Extract the [x, y] coordinate from the center of the cell holding the provided text.  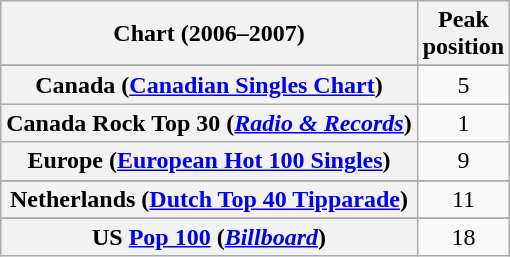
9 [463, 161]
Europe (European Hot 100 Singles) [209, 161]
Canada Rock Top 30 (Radio & Records) [209, 123]
11 [463, 199]
Chart (2006–2007) [209, 34]
US Pop 100 (Billboard) [209, 237]
1 [463, 123]
Peakposition [463, 34]
5 [463, 85]
Netherlands (Dutch Top 40 Tipparade) [209, 199]
18 [463, 237]
Canada (Canadian Singles Chart) [209, 85]
